Return the [X, Y] coordinate for the center point of the cell that contains the specified text.  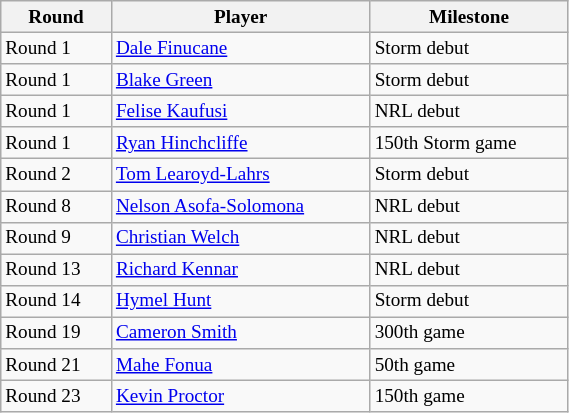
Kevin Proctor [240, 396]
Milestone [469, 17]
50th game [469, 365]
Felise Kaufusi [240, 111]
Round 21 [56, 365]
Tom Learoyd-Lahrs [240, 175]
Round 19 [56, 333]
300th game [469, 333]
Round 8 [56, 206]
Ryan Hinchcliffe [240, 143]
Blake Green [240, 80]
150th game [469, 396]
Round 23 [56, 396]
Christian Welch [240, 238]
Player [240, 17]
Dale Finucane [240, 48]
Nelson Asofa-Solomona [240, 206]
Round 13 [56, 270]
Round [56, 17]
Cameron Smith [240, 333]
Richard Kennar [240, 270]
Hymel Hunt [240, 301]
Round 2 [56, 175]
Round 14 [56, 301]
Round 9 [56, 238]
150th Storm game [469, 143]
Mahe Fonua [240, 365]
